Determine the [x, y] coordinate at the center of the cell enclosing the given text.  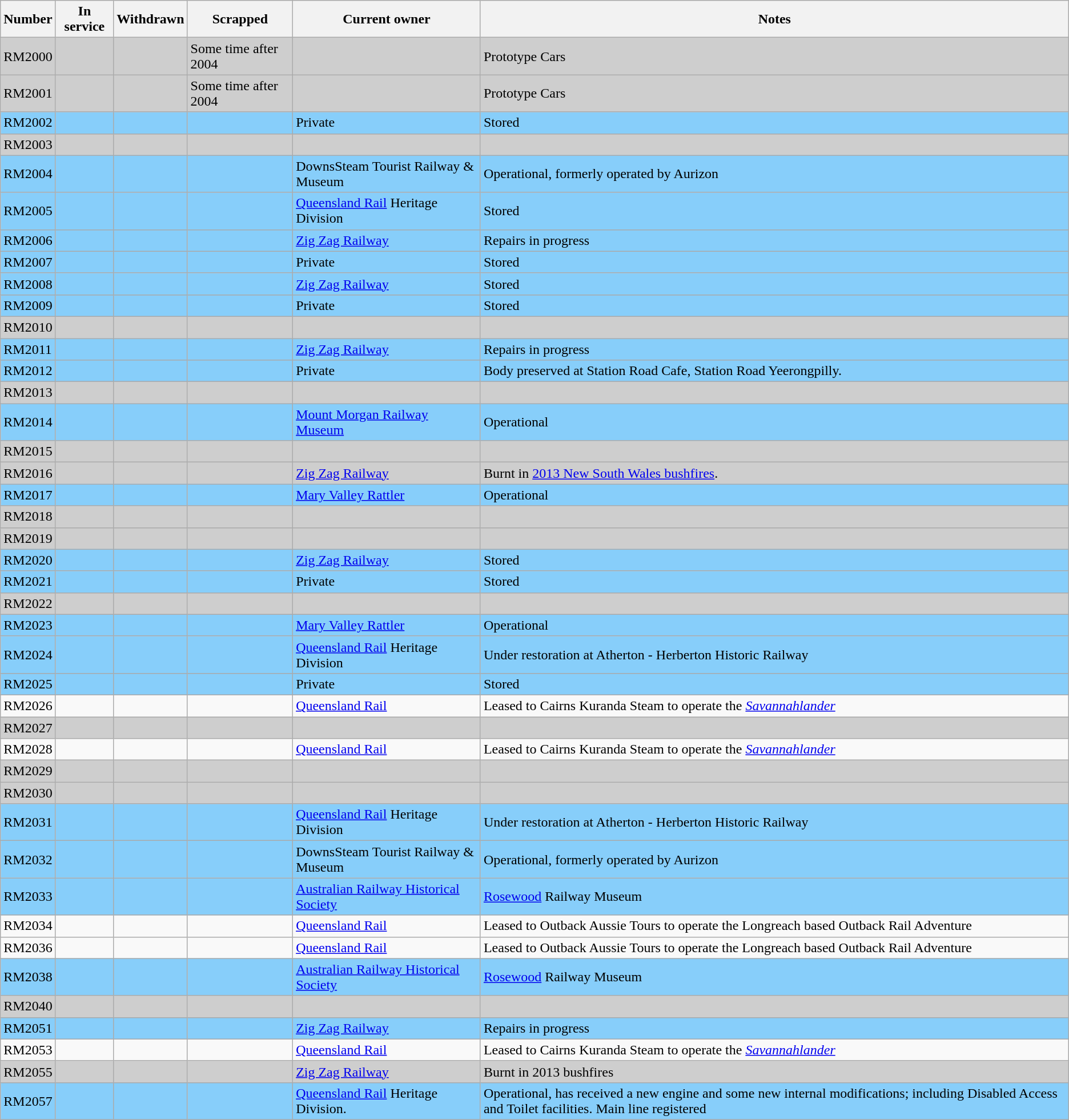
RM2006 [28, 240]
RM2031 [28, 822]
RM2003 [28, 144]
RM2034 [28, 926]
Burnt in 2013 New South Wales bushfires. [774, 473]
RM2026 [28, 706]
RM2023 [28, 625]
RM2001 [28, 94]
RM2020 [28, 560]
RM2016 [28, 473]
RM2007 [28, 262]
RM2024 [28, 654]
Queensland Rail Heritage Division. [387, 1101]
RM2027 [28, 728]
RM2009 [28, 305]
RM2013 [28, 393]
RM2010 [28, 327]
RM2012 [28, 371]
RM2021 [28, 582]
RM2040 [28, 1006]
RM2051 [28, 1028]
Scrapped [240, 19]
RM2029 [28, 771]
RM2032 [28, 860]
In service [85, 19]
Current owner [387, 19]
Number [28, 19]
Operational, has received a new engine and some new internal modifications; including Disabled Access and Toilet facilities. Main line registered [774, 1101]
Withdrawn [151, 19]
Body preserved at Station Road Cafe, Station Road Yeerongpilly. [774, 371]
RM2030 [28, 793]
RM2019 [28, 538]
Notes [774, 19]
RM2053 [28, 1050]
RM2028 [28, 750]
RM2008 [28, 284]
RM2002 [28, 123]
RM2011 [28, 349]
RM2036 [28, 948]
RM2038 [28, 977]
RM2004 [28, 174]
RM2005 [28, 211]
RM2015 [28, 452]
RM2033 [28, 896]
RM2022 [28, 603]
RM2018 [28, 517]
RM2055 [28, 1071]
RM2057 [28, 1101]
RM2000 [28, 56]
Mount Morgan Railway Museum [387, 422]
RM2025 [28, 684]
Burnt in 2013 bushfires [774, 1071]
RM2017 [28, 495]
RM2014 [28, 422]
